Return the (x, y) coordinate for the center point of the cell that contains the specified text.  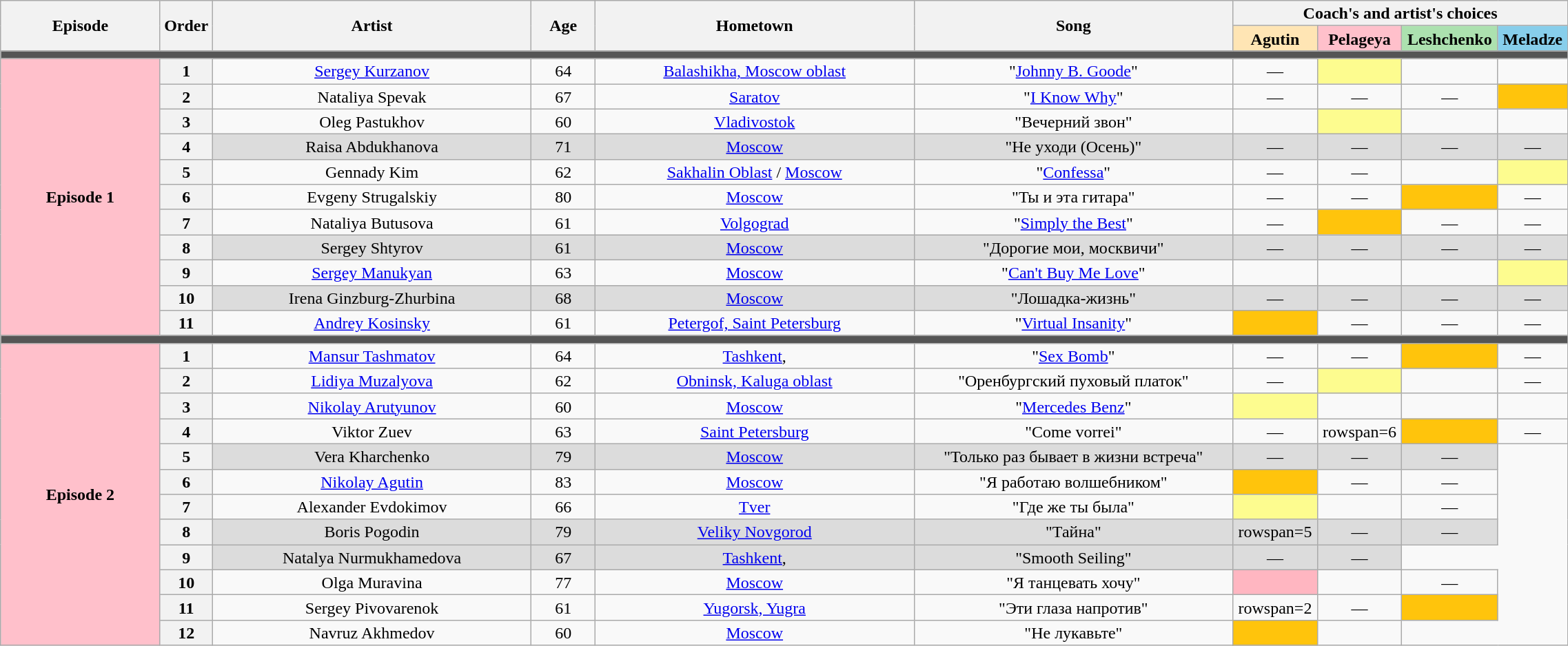
Volgograd (754, 222)
Navruz Akhmedov (372, 632)
Leshchenko (1450, 39)
"Вечерний звон" (1074, 121)
rowspan=5 (1275, 532)
Obninsk, Kaluga oblast (754, 382)
"Ты и эта гитара" (1074, 197)
Saint Petersburg (754, 431)
Sergey Shtyrov (372, 248)
Vladivostok (754, 121)
Meladze (1533, 39)
"Я танцевать хочу" (1074, 583)
"I Know Why" (1074, 96)
"Johnny B. Goode" (1074, 72)
Nataliya Butusova (372, 222)
"Я работаю волшебником" (1074, 482)
77 (564, 583)
Alexander Evdokimov (372, 507)
Coach's and artist's choices (1401, 14)
rowspan=6 (1359, 431)
"Confessa" (1074, 172)
"Оренбургский пуховый платок" (1074, 382)
"Не лукавьте" (1074, 632)
Lidiya Muzalyova (372, 382)
Episode 1 (80, 197)
"Где же ты была" (1074, 507)
Raisa Abdukhanova (372, 147)
"Лошадка-жизнь" (1074, 298)
Nataliya Spevak (372, 96)
Agutin (1275, 39)
Pelageya (1359, 39)
"Не уходи (Осень)" (1074, 147)
"Тайна" (1074, 532)
Artist (372, 26)
Sergey Kurzanov (372, 72)
"Come vorrei" (1074, 431)
Episode 2 (80, 494)
Olga Muravina (372, 583)
Natalya Nurmukhamedova (372, 558)
12 (186, 632)
"Mercedes Benz" (1074, 406)
"Can't Buy Me Love" (1074, 273)
"Virtual Insanity" (1074, 324)
"Simply the Best" (1074, 222)
Balashikha, Moscow oblast (754, 72)
Oleg Pastukhov (372, 121)
Sergey Pivovarenok (372, 607)
"Smooth Seiling" (1074, 558)
"Sex Bomb" (1074, 355)
71 (564, 147)
Veliky Novgorod (754, 532)
Andrey Kosinsky (372, 324)
"Только раз бывает в жизни встреча" (1074, 456)
Boris Pogodin (372, 532)
Mansur Tashmatov (372, 355)
Sergey Manukyan (372, 273)
Hometown (754, 26)
Tver (754, 507)
Age (564, 26)
rowspan=2 (1275, 607)
"Эти глаза напротив" (1074, 607)
Petergof, Saint Petersburg (754, 324)
Order (186, 26)
83 (564, 482)
66 (564, 507)
68 (564, 298)
"Дорогие мои, москвичи" (1074, 248)
Irena Ginzburg-Zhurbina (372, 298)
Viktor Zuev (372, 431)
Nikolay Agutin (372, 482)
Episode (80, 26)
Saratov (754, 96)
Nikolay Arutyunov (372, 406)
Song (1074, 26)
Vera Kharchenko (372, 456)
Evgeny Strugalskiy (372, 197)
Yugorsk, Yugra (754, 607)
Sakhalin Oblast / Moscow (754, 172)
Gennady Kim (372, 172)
80 (564, 197)
